Identify which cell holds the provided text, then report its (x, y) central coordinate. 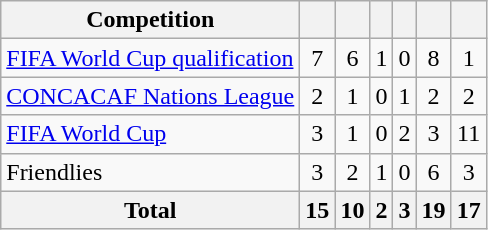
FIFA World Cup (150, 134)
19 (434, 210)
7 (318, 58)
15 (318, 210)
FIFA World Cup qualification (150, 58)
11 (468, 134)
10 (352, 210)
Total (150, 210)
8 (434, 58)
17 (468, 210)
Competition (150, 20)
Friendlies (150, 172)
CONCACAF Nations League (150, 96)
